Provide the (X, Y) coordinate of the cell's center where the given text is located.  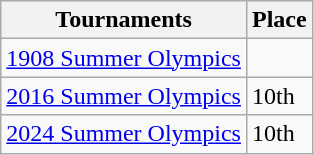
1908 Summer Olympics (124, 58)
Place (279, 20)
2016 Summer Olympics (124, 96)
Tournaments (124, 20)
2024 Summer Olympics (124, 134)
